Determine the [x, y] coordinate at the center of the cell enclosing the given text.  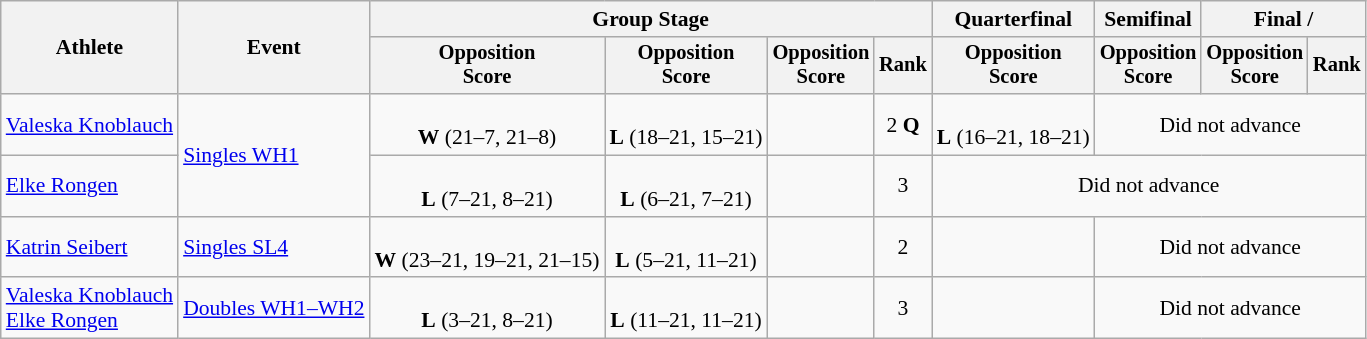
Final / [1283, 19]
2 [903, 248]
L (16–21, 18–21) [1014, 124]
Katrin Seibert [90, 248]
Valeska Knoblauch [90, 124]
Singles SL4 [274, 248]
2 Q [903, 124]
Event [274, 48]
Singles WH1 [274, 155]
Group Stage [651, 19]
L (11–21, 11–21) [686, 308]
Athlete [90, 48]
Semifinal [1148, 19]
Elke Rongen [90, 186]
L (5–21, 11–21) [686, 248]
W (23–21, 19–21, 21–15) [488, 248]
Valeska KnoblauchElke Rongen [90, 308]
W (21–7, 21–8) [488, 124]
L (6–21, 7–21) [686, 186]
L (18–21, 15–21) [686, 124]
Doubles WH1–WH2 [274, 308]
Quarterfinal [1014, 19]
L (3–21, 8–21) [488, 308]
L (7–21, 8–21) [488, 186]
